Return [X, Y] of the center of cell containing provided text 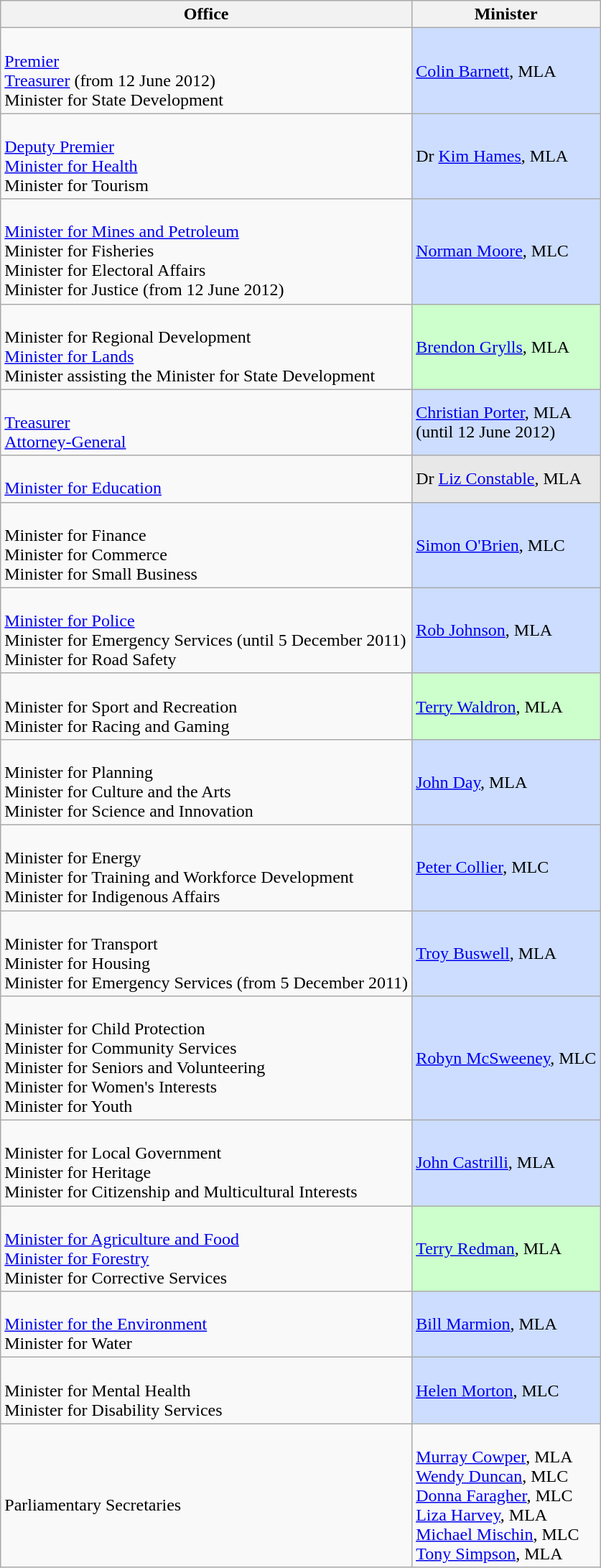
Helen Morton, MLC [506, 1391]
Parliamentary Secretaries [207, 1495]
Dr Kim Hames, MLA [506, 157]
Office [207, 14]
Simon O'Brien, MLC [506, 544]
John Day, MLA [506, 781]
Minister for Regional Development Minister for Lands Minister assisting the Minister for State Development [207, 346]
Minister for Transport Minister for Housing Minister for Emergency Services (from 5 December 2011) [207, 954]
Minister for Local Government Minister for Heritage Minister for Citizenship and Multicultural Interests [207, 1164]
Rob Johnson, MLA [506, 631]
Dr Liz Constable, MLA [506, 478]
Colin Barnett, MLA [506, 70]
Troy Buswell, MLA [506, 954]
Terry Redman, MLA [506, 1248]
Minister [506, 14]
John Castrilli, MLA [506, 1164]
Minister for Education [207, 478]
Minister for Planning Minister for Culture and the Arts Minister for Science and Innovation [207, 781]
Robyn McSweeney, MLC [506, 1059]
Premier Treasurer (from 12 June 2012) Minister for State Development [207, 70]
Minister for Police Minister for Emergency Services (until 5 December 2011) Minister for Road Safety [207, 631]
Norman Moore, MLC [506, 251]
Peter Collier, MLC [506, 868]
Minister for the Environment Minister for Water [207, 1325]
Minister for Finance Minister for Commerce Minister for Small Business [207, 544]
Minister for Sport and Recreation Minister for Racing and Gaming [207, 706]
Minister for Agriculture and Food Minister for Forestry Minister for Corrective Services [207, 1248]
Deputy Premier Minister for Health Minister for Tourism [207, 157]
Terry Waldron, MLA [506, 706]
Minister for Energy Minister for Training and Workforce Development Minister for Indigenous Affairs [207, 868]
Christian Porter, MLA(until 12 June 2012) [506, 422]
Bill Marmion, MLA [506, 1325]
Minister for Child Protection Minister for Community Services Minister for Seniors and Volunteering Minister for Women's Interests Minister for Youth [207, 1059]
Minister for Mental Health Minister for Disability Services [207, 1391]
Brendon Grylls, MLA [506, 346]
Treasurer Attorney-General [207, 422]
Murray Cowper, MLA Wendy Duncan, MLC Donna Faragher, MLC Liza Harvey, MLA Michael Mischin, MLC Tony Simpson, MLA [506, 1495]
Minister for Mines and Petroleum Minister for Fisheries Minister for Electoral Affairs Minister for Justice (from 12 June 2012) [207, 251]
